Scan for the cell matching the given text and deliver its (x, y) coordinate at center. 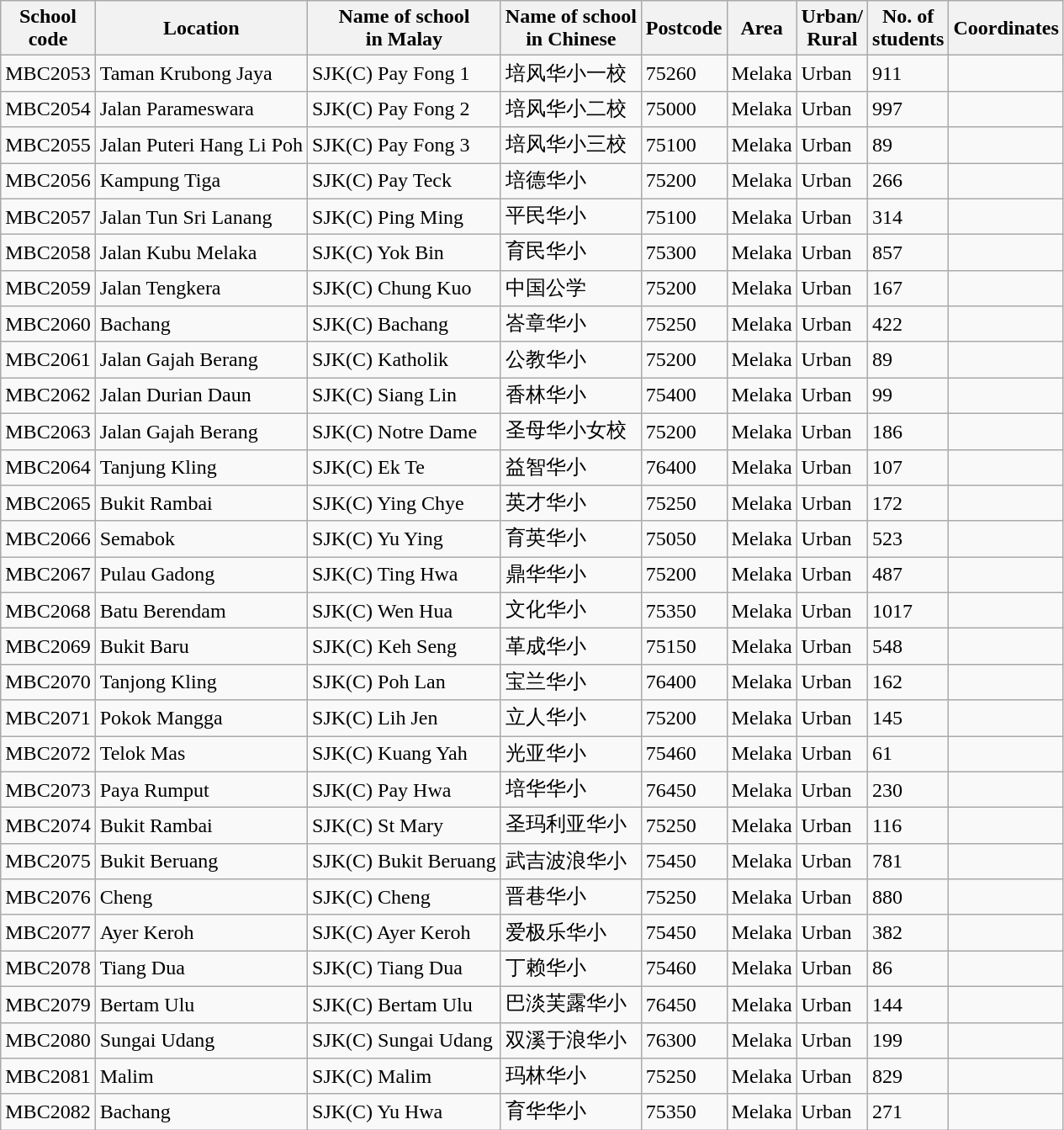
光亚华小 (570, 754)
116 (908, 826)
MBC2067 (48, 576)
880 (908, 897)
平民华小 (570, 217)
MBC2065 (48, 503)
266 (908, 182)
186 (908, 431)
Sungai Udang (201, 1040)
Ayer Keroh (201, 932)
培风华小二校 (570, 109)
107 (908, 468)
MBC2074 (48, 826)
Bertam Ulu (201, 1005)
MBC2055 (48, 145)
MBC2063 (48, 431)
MBC2076 (48, 897)
MBC2072 (48, 754)
Urban/Rural (832, 29)
宝兰华小 (570, 682)
SJK(C) Siang Lin (405, 395)
Pokok Mangga (201, 719)
MBC2053 (48, 74)
中国公学 (570, 288)
MBC2061 (48, 360)
75400 (684, 395)
145 (908, 719)
SJK(C) Kuang Yah (405, 754)
MBC2056 (48, 182)
MBC2070 (48, 682)
峇章华小 (570, 325)
314 (908, 217)
SJK(C) Chung Kuo (405, 288)
SJK(C) Ek Te (405, 468)
SJK(C) Lih Jen (405, 719)
Area (762, 29)
144 (908, 1005)
MBC2054 (48, 109)
75000 (684, 109)
172 (908, 503)
Coordinates (1006, 29)
MBC2058 (48, 252)
SJK(C) Pay Fong 1 (405, 74)
SJK(C) Tiang Dua (405, 969)
Name of schoolin Chinese (570, 29)
Jalan Puteri Hang Li Poh (201, 145)
SJK(C) Yu Hwa (405, 1112)
SJK(C) Bachang (405, 325)
育英华小 (570, 538)
Semabok (201, 538)
Postcode (684, 29)
Location (201, 29)
Bukit Beruang (201, 862)
SJK(C) Notre Dame (405, 431)
Schoolcode (48, 29)
382 (908, 932)
SJK(C) Pay Fong 2 (405, 109)
75260 (684, 74)
SJK(C) Sungai Udang (405, 1040)
培华华小 (570, 789)
武吉波浪华小 (570, 862)
SJK(C) Pay Fong 3 (405, 145)
文化华小 (570, 611)
爱极乐华小 (570, 932)
SJK(C) Bukit Beruang (405, 862)
Cheng (201, 897)
857 (908, 252)
MBC2082 (48, 1112)
230 (908, 789)
MBC2071 (48, 719)
99 (908, 395)
MBC2077 (48, 932)
SJK(C) Pay Teck (405, 182)
MBC2075 (48, 862)
培风华小三校 (570, 145)
76300 (684, 1040)
SJK(C) Poh Lan (405, 682)
MBC2057 (48, 217)
Bukit Baru (201, 646)
SJK(C) Ying Chye (405, 503)
487 (908, 576)
75050 (684, 538)
MBC2081 (48, 1077)
167 (908, 288)
育民华小 (570, 252)
Name of schoolin Malay (405, 29)
MBC2059 (48, 288)
鼎华华小 (570, 576)
MBC2073 (48, 789)
Taman Krubong Jaya (201, 74)
MBC2060 (48, 325)
MBC2079 (48, 1005)
Batu Berendam (201, 611)
SJK(C) Wen Hua (405, 611)
75150 (684, 646)
Jalan Tun Sri Lanang (201, 217)
香林华小 (570, 395)
Jalan Tengkera (201, 288)
Jalan Kubu Melaka (201, 252)
SJK(C) Malim (405, 1077)
Jalan Durian Daun (201, 395)
SJK(C) Ayer Keroh (405, 932)
圣玛利亚华小 (570, 826)
Jalan Parameswara (201, 109)
829 (908, 1077)
No. ofstudents (908, 29)
双溪于浪华小 (570, 1040)
SJK(C) Bertam Ulu (405, 1005)
86 (908, 969)
SJK(C) Katholik (405, 360)
SJK(C) Yok Bin (405, 252)
SJK(C) Keh Seng (405, 646)
MBC2062 (48, 395)
SJK(C) Yu Ying (405, 538)
公教华小 (570, 360)
益智华小 (570, 468)
1017 (908, 611)
781 (908, 862)
997 (908, 109)
Pulau Gadong (201, 576)
Tanjung Kling (201, 468)
MBC2078 (48, 969)
422 (908, 325)
911 (908, 74)
SJK(C) Ping Ming (405, 217)
育华华小 (570, 1112)
SJK(C) St Mary (405, 826)
MBC2068 (48, 611)
巴淡芙露华小 (570, 1005)
英才华小 (570, 503)
革成华小 (570, 646)
晋巷华小 (570, 897)
丁赖华小 (570, 969)
立人华小 (570, 719)
162 (908, 682)
培德华小 (570, 182)
MBC2080 (48, 1040)
MBC2064 (48, 468)
SJK(C) Pay Hwa (405, 789)
75300 (684, 252)
培风华小一校 (570, 74)
Tanjong Kling (201, 682)
199 (908, 1040)
Paya Rumput (201, 789)
SJK(C) Cheng (405, 897)
Malim (201, 1077)
271 (908, 1112)
548 (908, 646)
MBC2069 (48, 646)
圣母华小女校 (570, 431)
MBC2066 (48, 538)
玛林华小 (570, 1077)
Kampung Tiga (201, 182)
Tiang Dua (201, 969)
SJK(C) Ting Hwa (405, 576)
523 (908, 538)
61 (908, 754)
Telok Mas (201, 754)
